Locate the cell with the specified text and output its (x, y) center coordinate. 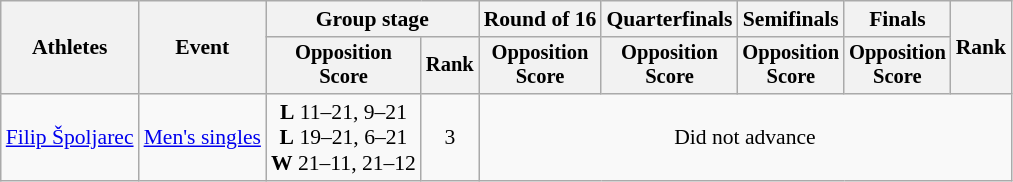
3 (450, 138)
L 11–21, 9–21 L 19–21, 6–21 W 21–11, 21–12 (344, 138)
Semifinals (790, 19)
Event (202, 48)
Quarterfinals (669, 19)
Did not advance (746, 138)
Group stage (372, 19)
Round of 16 (540, 19)
Men's singles (202, 138)
Filip Špoljarec (70, 138)
Athletes (70, 48)
Finals (898, 19)
